Return the [x, y] coordinate for the center point of the cell that contains the specified text.  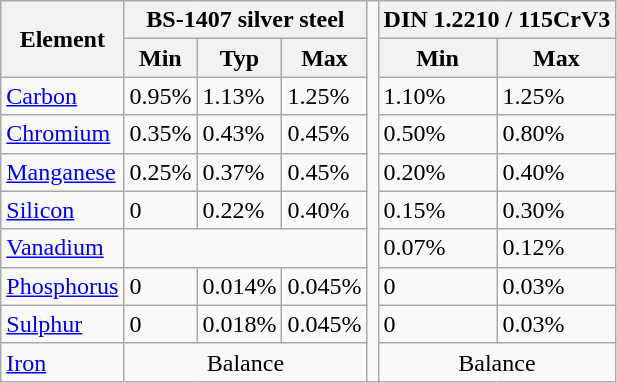
0.018% [240, 324]
0.43% [240, 134]
0.37% [240, 172]
0.35% [160, 134]
Chromium [62, 134]
1.13% [240, 96]
0.014% [240, 286]
Iron [62, 362]
0.80% [556, 134]
Carbon [62, 96]
Typ [240, 58]
BS-1407 silver steel [246, 20]
0.25% [160, 172]
Sulphur [62, 324]
0.07% [438, 248]
0.22% [240, 210]
0.95% [160, 96]
0.50% [438, 134]
Phosphorus [62, 286]
1.10% [438, 96]
0.12% [556, 248]
Vanadium [62, 248]
Silicon [62, 210]
0.15% [438, 210]
0.20% [438, 172]
Manganese [62, 172]
DIN 1.2210 / 115CrV3 [497, 20]
0.30% [556, 210]
Element [62, 39]
